For the text-containing cell, return its midpoint in (X, Y) coordinate format. 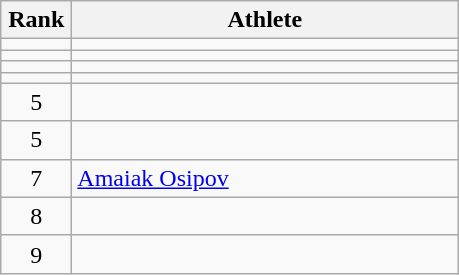
7 (36, 178)
8 (36, 216)
Amaiak Osipov (265, 178)
Athlete (265, 20)
Rank (36, 20)
9 (36, 254)
